Extract the [X, Y] coordinate from the center of the cell holding the provided text.  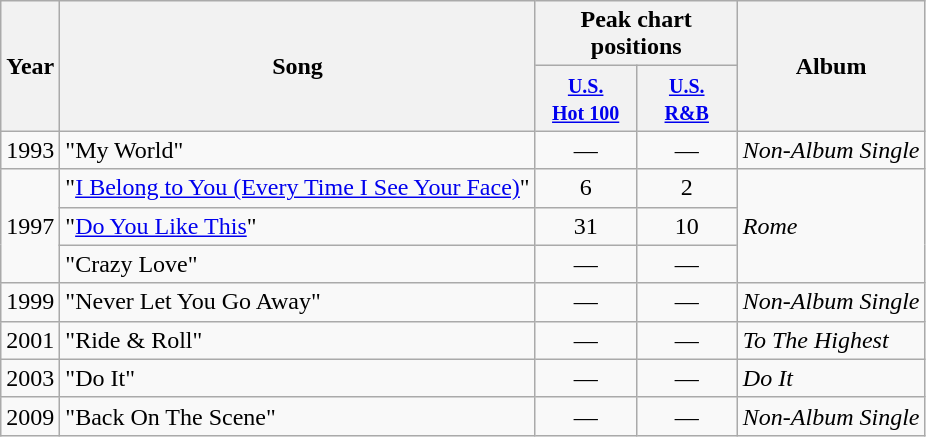
To The Highest [831, 340]
"Crazy Love" [298, 264]
2009 [30, 416]
"My World" [298, 150]
"Do It" [298, 378]
"Ride & Roll" [298, 340]
2 [686, 188]
U.S.Hot 100 [586, 98]
Do It [831, 378]
2001 [30, 340]
1999 [30, 302]
Song [298, 66]
"Back On The Scene" [298, 416]
"I Belong to You (Every Time I See Your Face)" [298, 188]
1993 [30, 150]
6 [586, 188]
Rome [831, 226]
Peak chart positions [636, 34]
2003 [30, 378]
31 [586, 226]
Year [30, 66]
"Do You Like This" [298, 226]
10 [686, 226]
"Never Let You Go Away" [298, 302]
U.S.R&B [686, 98]
1997 [30, 226]
Album [831, 66]
